Provide the (x, y) coordinate of the cell's center where the given text is located.  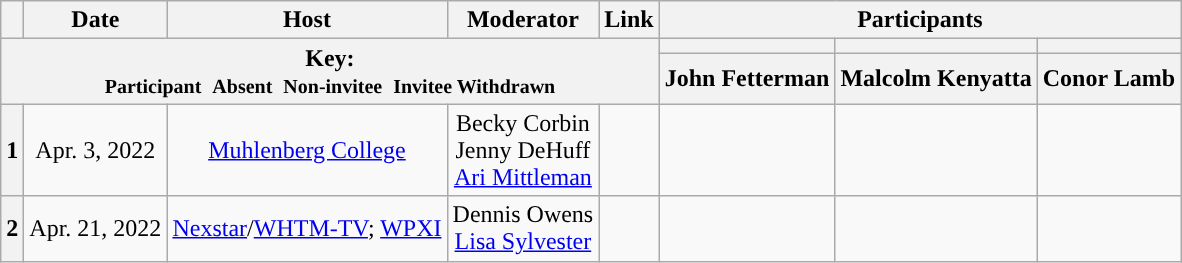
1 (12, 150)
Muhlenberg College (307, 150)
Apr. 21, 2022 (96, 228)
Dennis OwensLisa Sylvester (523, 228)
Nexstar/WHTM-TV; WPXI (307, 228)
Participants (920, 20)
John Fetterman (747, 78)
Key: Participant Absent Non-invitee Invitee Withdrawn (330, 72)
2 (12, 228)
Apr. 3, 2022 (96, 150)
Date (96, 20)
Host (307, 20)
Link (629, 20)
Malcolm Kenyatta (936, 78)
Conor Lamb (1108, 78)
Moderator (523, 20)
Becky CorbinJenny DeHuffAri Mittleman (523, 150)
